Locate the cell with the specified text and output its [x, y] center coordinate. 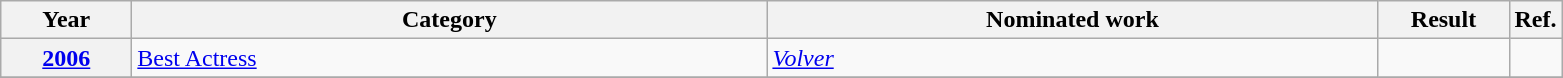
Nominated work [1072, 20]
Result [1444, 20]
Year [66, 20]
Ref. [1536, 20]
Best Actress [450, 58]
2006 [66, 58]
Category [450, 20]
Volver [1072, 58]
